Return the (x, y) coordinate for the center point of the cell that contains the specified text.  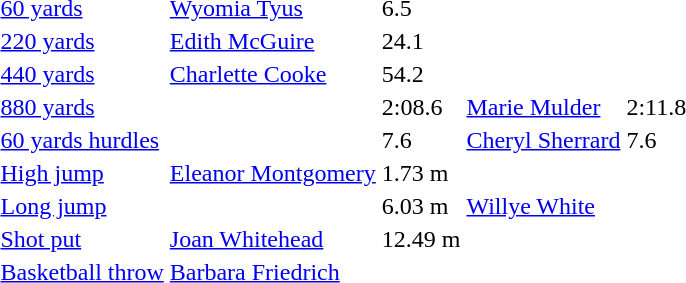
1.73 m (421, 173)
7.6 (421, 140)
Edith McGuire (272, 41)
24.1 (421, 41)
Willye White (544, 206)
54.2 (421, 74)
Joan Whitehead (272, 239)
Cheryl Sherrard (544, 140)
Charlette Cooke (272, 74)
12.49 m (421, 239)
Eleanor Montgomery (272, 173)
Marie Mulder (544, 107)
2:08.6 (421, 107)
6.03 m (421, 206)
